Return the [X, Y] coordinate for the center point of the cell that contains the specified text.  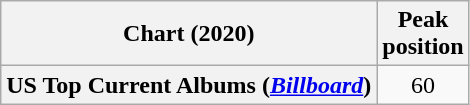
60 [423, 85]
Peakposition [423, 34]
Chart (2020) [189, 34]
US Top Current Albums (Billboard) [189, 85]
